Detect which cell encompasses the target text, then output its (x, y) center coordinate. 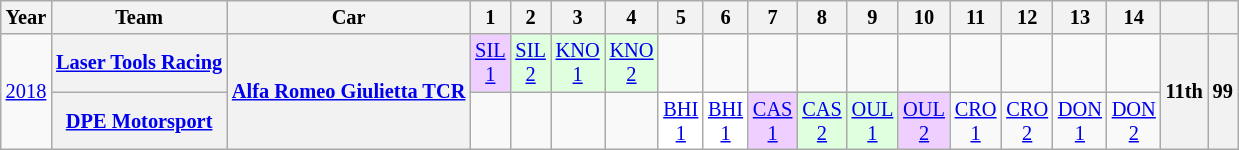
99 (1223, 92)
DPE Motorsport (139, 121)
OUL2 (924, 121)
2 (530, 17)
2018 (26, 92)
OUL1 (873, 121)
5 (680, 17)
CRO2 (1027, 121)
9 (873, 17)
Team (139, 17)
Car (348, 17)
3 (578, 17)
8 (822, 17)
SIL1 (490, 63)
7 (772, 17)
14 (1134, 17)
Laser Tools Racing (139, 63)
6 (726, 17)
Alfa Romeo Giulietta TCR (348, 92)
CRO1 (976, 121)
KNO2 (632, 63)
DON2 (1134, 121)
12 (1027, 17)
4 (632, 17)
CAS2 (822, 121)
KNO1 (578, 63)
10 (924, 17)
DON1 (1080, 121)
11 (976, 17)
1 (490, 17)
13 (1080, 17)
11th (1184, 92)
Year (26, 17)
CAS1 (772, 121)
SIL2 (530, 63)
